Capture the cell that displays the provided text and extract its (x, y) central coordinate. 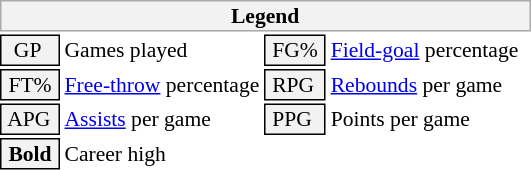
GP (30, 50)
Field-goal percentage (430, 50)
RPG (295, 85)
Career high (162, 154)
Assists per game (162, 120)
Games played (162, 50)
PPG (295, 120)
Free-throw percentage (162, 85)
FT% (30, 85)
Legend (265, 16)
APG (30, 120)
Bold (30, 154)
FG% (295, 50)
Points per game (430, 120)
Rebounds per game (430, 85)
